Identify which cell holds the provided text, then report its (x, y) central coordinate. 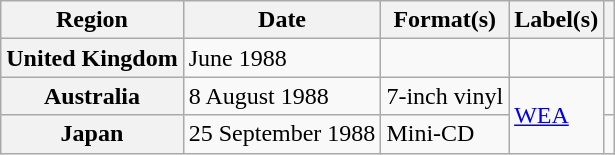
Japan (92, 134)
June 1988 (282, 58)
Australia (92, 96)
WEA (556, 115)
Format(s) (445, 20)
United Kingdom (92, 58)
7-inch vinyl (445, 96)
8 August 1988 (282, 96)
Region (92, 20)
Date (282, 20)
Mini-CD (445, 134)
25 September 1988 (282, 134)
Label(s) (556, 20)
